Detect which cell encompasses the target text, then output its [X, Y] center coordinate. 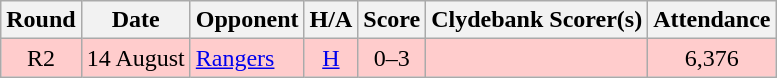
Clydebank Scorer(s) [537, 20]
14 August [136, 58]
Score [392, 20]
R2 [41, 58]
Rangers [247, 58]
0–3 [392, 58]
Date [136, 20]
H/A [331, 20]
Attendance [712, 20]
H [331, 58]
Round [41, 20]
Opponent [247, 20]
6,376 [712, 58]
